Pinpoint the cell where the given text exists, returning its [x, y] midpoint coordinate. 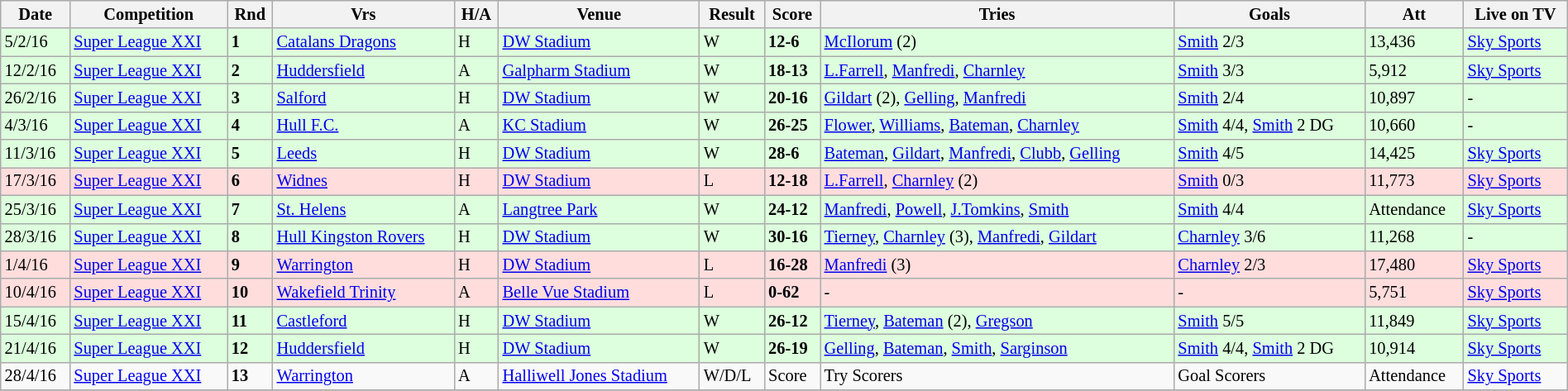
11/3/16 [36, 154]
McIlorum (2) [997, 42]
Smith 4/4 [1270, 209]
11,849 [1414, 321]
26/2/16 [36, 98]
Smith 2/3 [1270, 42]
4 [250, 126]
Vrs [364, 14]
3 [250, 98]
Halliwell Jones Stadium [599, 376]
8 [250, 237]
H/A [476, 14]
Charnley 2/3 [1270, 265]
Bateman, Gildart, Manfredi, Clubb, Gelling [997, 154]
25/3/16 [36, 209]
11,268 [1414, 237]
Goals [1270, 14]
Tries [997, 14]
28-6 [792, 154]
Att [1414, 14]
Manfredi, Powell, J.Tomkins, Smith [997, 209]
Gildart (2), Gelling, Manfredi [997, 98]
Rnd [250, 14]
W/D/L [732, 376]
9 [250, 265]
26-19 [792, 348]
Venue [599, 14]
Tierney, Charnley (3), Manfredi, Gildart [997, 237]
Belle Vue Stadium [599, 293]
Wakefield Trinity [364, 293]
5 [250, 154]
Competition [148, 14]
Smith 3/3 [1270, 70]
Galpharm Stadium [599, 70]
12-6 [792, 42]
Flower, Williams, Bateman, Charnley [997, 126]
18-13 [792, 70]
10 [250, 293]
Date [36, 14]
17,480 [1414, 265]
14,425 [1414, 154]
Catalans Dragons [364, 42]
11,773 [1414, 181]
Langtree Park [599, 209]
Try Scorers [997, 376]
11 [250, 321]
L.Farrell, Charnley (2) [997, 181]
2 [250, 70]
15/4/16 [36, 321]
Gelling, Bateman, Smith, Sarginson [997, 348]
St. Helens [364, 209]
12 [250, 348]
KC Stadium [599, 126]
12-18 [792, 181]
Smith 2/4 [1270, 98]
Live on TV [1516, 14]
1/4/16 [36, 265]
5/2/16 [36, 42]
28/3/16 [36, 237]
28/4/16 [36, 376]
Leeds [364, 154]
1 [250, 42]
17/3/16 [36, 181]
5,912 [1414, 70]
13,436 [1414, 42]
Salford [364, 98]
Tierney, Bateman (2), Gregson [997, 321]
10,914 [1414, 348]
12/2/16 [36, 70]
6 [250, 181]
20-16 [792, 98]
26-25 [792, 126]
4/3/16 [36, 126]
7 [250, 209]
Result [732, 14]
Goal Scorers [1270, 376]
Manfredi (3) [997, 265]
Hull F.C. [364, 126]
24-12 [792, 209]
0-62 [792, 293]
21/4/16 [36, 348]
10,660 [1414, 126]
13 [250, 376]
Smith 4/5 [1270, 154]
Smith 5/5 [1270, 321]
26-12 [792, 321]
Smith 0/3 [1270, 181]
5,751 [1414, 293]
10,897 [1414, 98]
Widnes [364, 181]
Castleford [364, 321]
16-28 [792, 265]
Charnley 3/6 [1270, 237]
10/4/16 [36, 293]
Hull Kingston Rovers [364, 237]
L.Farrell, Manfredi, Charnley [997, 70]
30-16 [792, 237]
